For the text-containing cell, return its midpoint in [x, y] coordinate format. 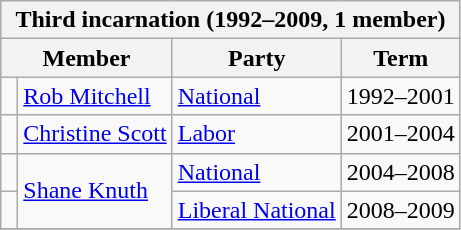
Liberal National [256, 210]
2008–2009 [400, 210]
1992–2001 [400, 96]
Third incarnation (1992–2009, 1 member) [231, 20]
Term [400, 58]
Member [86, 58]
Shane Knuth [95, 191]
2004–2008 [400, 172]
Party [256, 58]
Rob Mitchell [95, 96]
2001–2004 [400, 134]
Christine Scott [95, 134]
Labor [256, 134]
